Search for the cell housing the specified text and yield its (x, y) center coordinate. 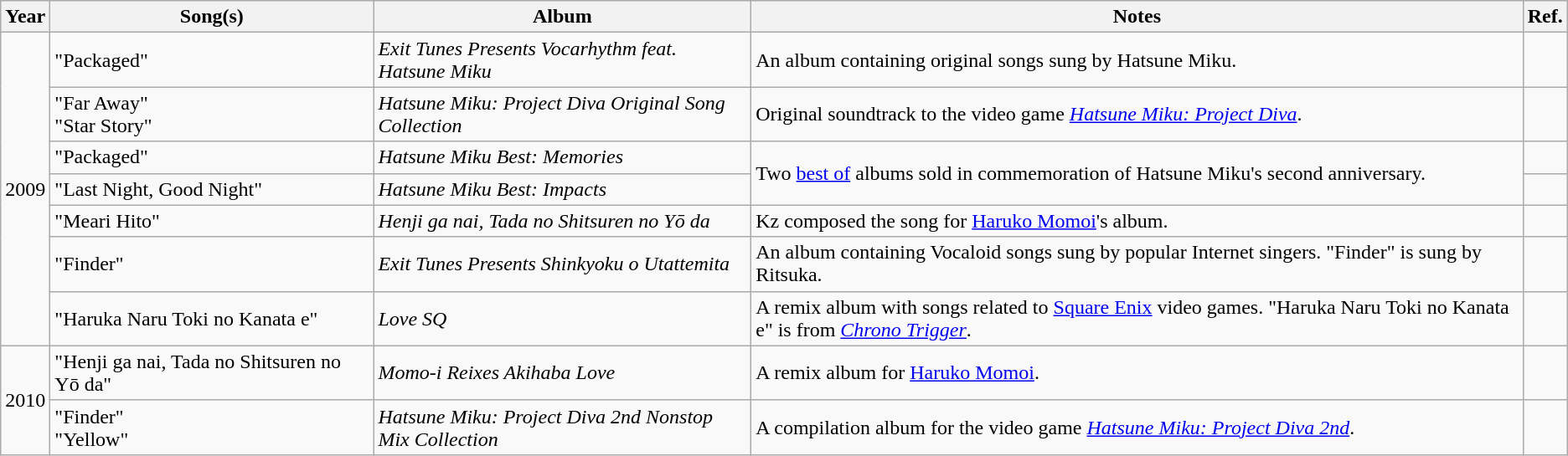
Ref. (1545, 17)
A remix album with songs related to Square Enix video games. "Haruka Naru Toki no Kanata e" is from Chrono Trigger. (1137, 318)
2010 (25, 400)
Exit Tunes Presents Shinkyoku o Utattemita (563, 264)
Hatsune Miku: Project Diva Original Song Collection (563, 114)
An album containing original songs sung by Hatsune Miku. (1137, 60)
"Last Night, Good Night" (212, 189)
Year (25, 17)
"Far Away""Star Story" (212, 114)
"Haruka Naru Toki no Kanata e" (212, 318)
Love SQ (563, 318)
Kz composed the song for Haruko Momoi's album. (1137, 221)
Exit Tunes Presents Vocarhythm feat. Hatsune Miku (563, 60)
Song(s) (212, 17)
Two best of albums sold in commemoration of Hatsune Miku's second anniversary. (1137, 173)
2009 (25, 189)
An album containing Vocaloid songs sung by popular Internet singers. "Finder" is sung by Ritsuka. (1137, 264)
"Finder""Yellow" (212, 427)
"Henji ga nai, Tada no Shitsuren no Yō da" (212, 373)
Hatsune Miku: Project Diva 2nd Nonstop Mix Collection (563, 427)
A remix album for Haruko Momoi. (1137, 373)
"Meari Hito" (212, 221)
Hatsune Miku Best: Impacts (563, 189)
"Finder" (212, 264)
Album (563, 17)
Momo-i Reixes Akihaba Love (563, 373)
Original soundtrack to the video game Hatsune Miku: Project Diva. (1137, 114)
Henji ga nai, Tada no Shitsuren no Yō da (563, 221)
Hatsune Miku Best: Memories (563, 157)
A compilation album for the video game Hatsune Miku: Project Diva 2nd. (1137, 427)
Notes (1137, 17)
